Capture the cell that displays the provided text and extract its (X, Y) central coordinate. 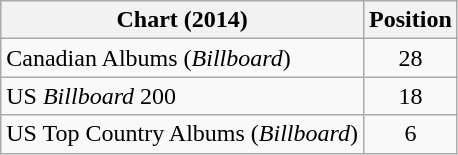
18 (411, 96)
28 (411, 58)
Chart (2014) (182, 20)
6 (411, 134)
US Billboard 200 (182, 96)
Canadian Albums (Billboard) (182, 58)
Position (411, 20)
US Top Country Albums (Billboard) (182, 134)
